Return (X, Y) of the center of cell containing provided text 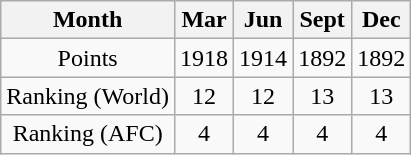
1918 (204, 58)
1914 (264, 58)
Ranking (AFC) (88, 134)
Points (88, 58)
Dec (382, 20)
Mar (204, 20)
Sept (322, 20)
Month (88, 20)
Jun (264, 20)
Ranking (World) (88, 96)
